Pinpoint the cell where the given text exists, returning its [X, Y] midpoint coordinate. 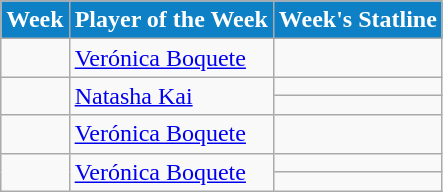
Week [35, 20]
Natasha Kai [171, 96]
Player of the Week [171, 20]
Week's Statline [358, 20]
